For the text-containing cell, return its midpoint in [X, Y] coordinate format. 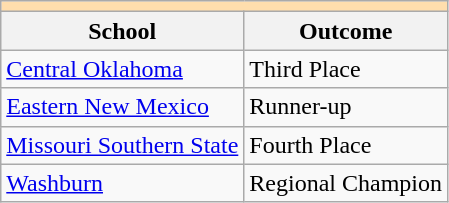
Central Oklahoma [122, 69]
Washburn [122, 183]
Third Place [346, 69]
Missouri Southern State [122, 145]
Fourth Place [346, 145]
Outcome [346, 31]
Runner-up [346, 107]
School [122, 31]
Eastern New Mexico [122, 107]
Regional Champion [346, 183]
